Locate the cell with the specified text and output its [X, Y] center coordinate. 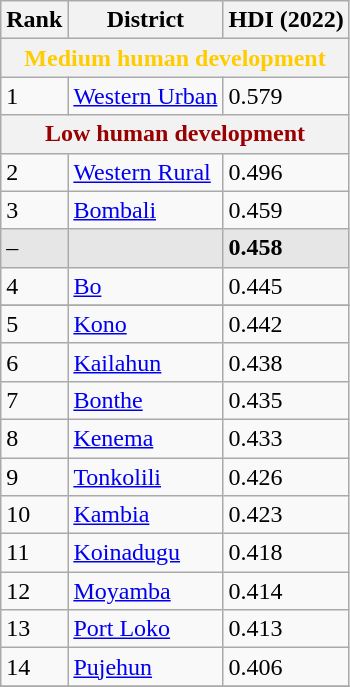
Pujehun [146, 667]
7 [34, 400]
1 [34, 96]
3 [34, 210]
0.418 [286, 553]
4 [34, 286]
0.496 [286, 172]
0.423 [286, 515]
District [146, 20]
Low human development [176, 134]
0.426 [286, 477]
Koinadugu [146, 553]
Bombali [146, 210]
Kambia [146, 515]
12 [34, 591]
0.438 [286, 362]
Medium human development [176, 58]
0.579 [286, 96]
HDI (2022) [286, 20]
Bonthe [146, 400]
5 [34, 324]
0.459 [286, 210]
Port Loko [146, 629]
0.442 [286, 324]
13 [34, 629]
– [34, 248]
14 [34, 667]
Bo [146, 286]
0.406 [286, 667]
11 [34, 553]
0.413 [286, 629]
Western Rural [146, 172]
9 [34, 477]
0.414 [286, 591]
2 [34, 172]
10 [34, 515]
0.445 [286, 286]
6 [34, 362]
Moyamba [146, 591]
0.458 [286, 248]
0.435 [286, 400]
Western Urban [146, 96]
Rank [34, 20]
0.433 [286, 438]
Kailahun [146, 362]
8 [34, 438]
Kono [146, 324]
Kenema [146, 438]
Tonkolili [146, 477]
